Return the [X, Y] coordinate for the center point of the cell that contains the specified text.  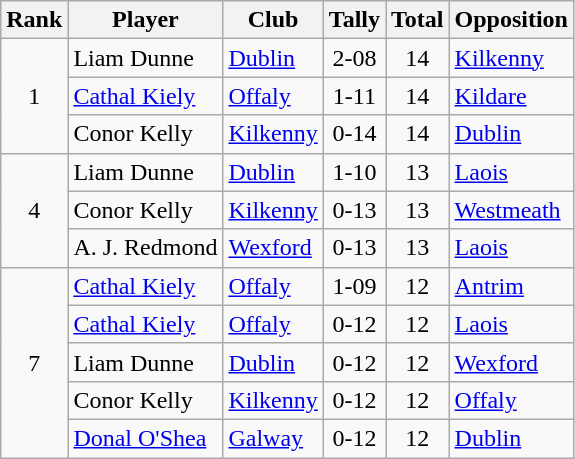
Kildare [511, 96]
1 [34, 96]
Antrim [511, 286]
Player [146, 20]
A. J. Redmond [146, 248]
1-09 [354, 286]
7 [34, 362]
Donal O'Shea [146, 438]
1-11 [354, 96]
2-08 [354, 58]
0-14 [354, 134]
Total [418, 20]
4 [34, 210]
Club [273, 20]
Tally [354, 20]
Westmeath [511, 210]
1-10 [354, 172]
Rank [34, 20]
Galway [273, 438]
Opposition [511, 20]
